Provide the [X, Y] coordinate of the cell's center where the given text is located.  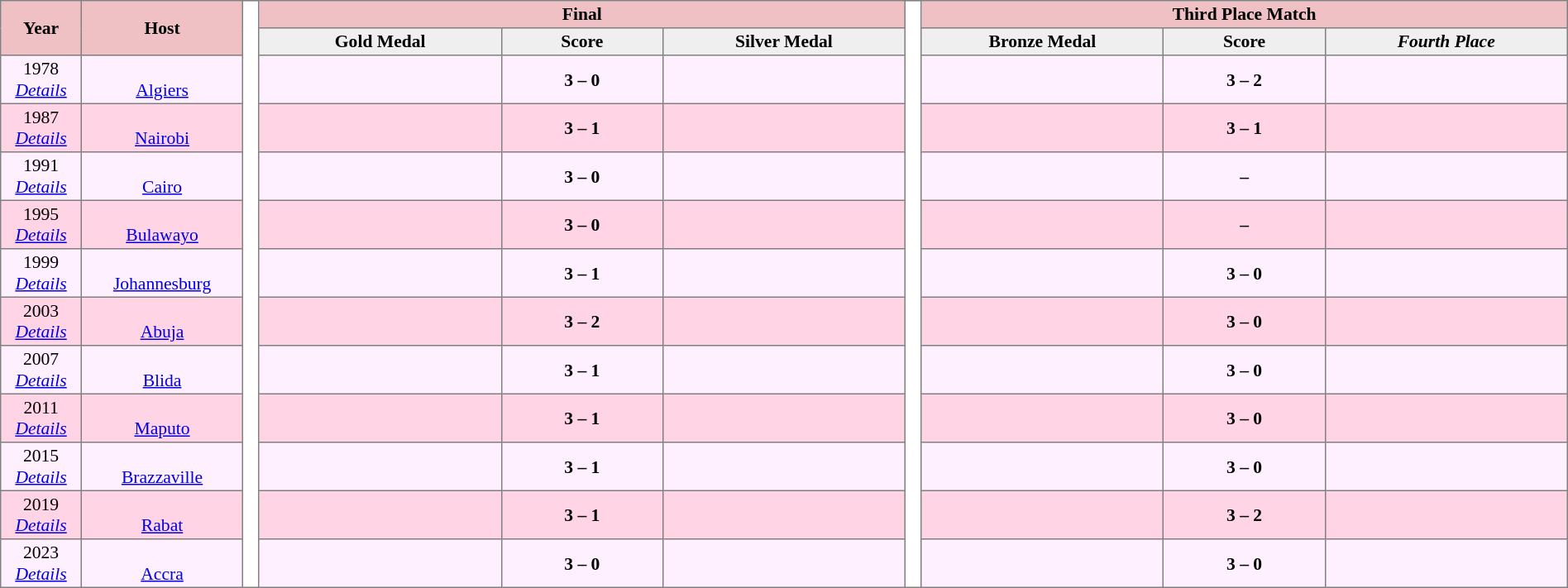
2023Details [41, 563]
Abuja [162, 321]
Final [582, 15]
Year [41, 28]
Bronze Medal [1042, 41]
Algiers [162, 79]
Johannesburg [162, 273]
Host [162, 28]
2003Details [41, 321]
1999Details [41, 273]
2011Details [41, 418]
Brazzaville [162, 466]
1995Details [41, 224]
1987Details [41, 127]
Blida [162, 370]
1991Details [41, 176]
Rabat [162, 514]
2007Details [41, 370]
Accra [162, 563]
Nairobi [162, 127]
2015Details [41, 466]
1978Details [41, 79]
Third Place Match [1244, 15]
Fourth Place [1446, 41]
Maputo [162, 418]
Cairo [162, 176]
Silver Medal [784, 41]
2019Details [41, 514]
Gold Medal [380, 41]
Bulawayo [162, 224]
